For the text-containing cell, return its midpoint in [x, y] coordinate format. 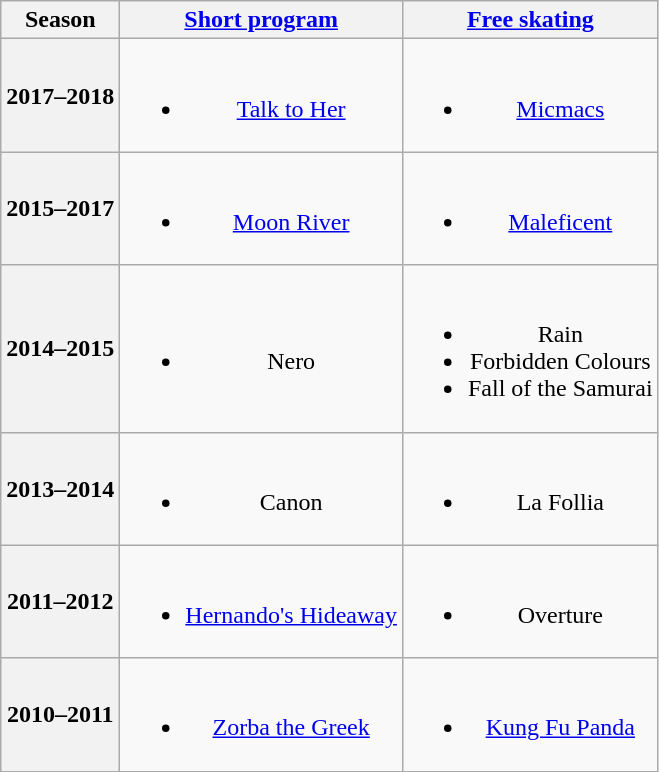
Short program [262, 20]
2014–2015 [60, 348]
2013–2014 [60, 488]
Micmacs [530, 96]
Zorba the Greek [262, 714]
Kung Fu Panda [530, 714]
Canon [262, 488]
2015–2017 [60, 208]
Free skating [530, 20]
Overture [530, 602]
Nero [262, 348]
Moon River [262, 208]
Rain Forbidden Colours Fall of the Samurai [530, 348]
Season [60, 20]
2011–2012 [60, 602]
Maleficent [530, 208]
Talk to Her [262, 96]
Hernando's Hideaway [262, 602]
2010–2011 [60, 714]
2017–2018 [60, 96]
La Follia [530, 488]
